Search for the cell housing the specified text and yield its (X, Y) center coordinate. 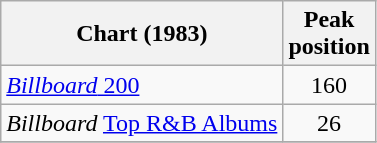
26 (329, 123)
Billboard 200 (142, 85)
Billboard Top R&B Albums (142, 123)
160 (329, 85)
Peakposition (329, 34)
Chart (1983) (142, 34)
